Detect which cell encompasses the target text, then output its [x, y] center coordinate. 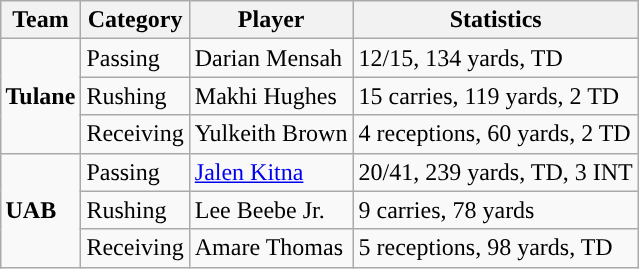
20/41, 239 yards, TD, 3 INT [496, 172]
5 receptions, 98 yards, TD [496, 248]
Darian Mensah [271, 58]
Makhi Hughes [271, 96]
15 carries, 119 yards, 2 TD [496, 96]
Lee Beebe Jr. [271, 210]
9 carries, 78 yards [496, 210]
4 receptions, 60 yards, 2 TD [496, 134]
12/15, 134 yards, TD [496, 58]
Tulane [40, 96]
Jalen Kitna [271, 172]
Team [40, 20]
UAB [40, 210]
Category [135, 20]
Amare Thomas [271, 248]
Player [271, 20]
Statistics [496, 20]
Yulkeith Brown [271, 134]
